Locate the cell with the specified text and output its [x, y] center coordinate. 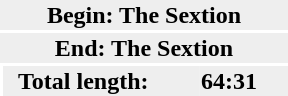
Begin: The Sextion [144, 15]
End: The Sextion [144, 48]
64:31 [244, 81]
Total length: [101, 81]
